Detect which cell encompasses the target text, then output its [x, y] center coordinate. 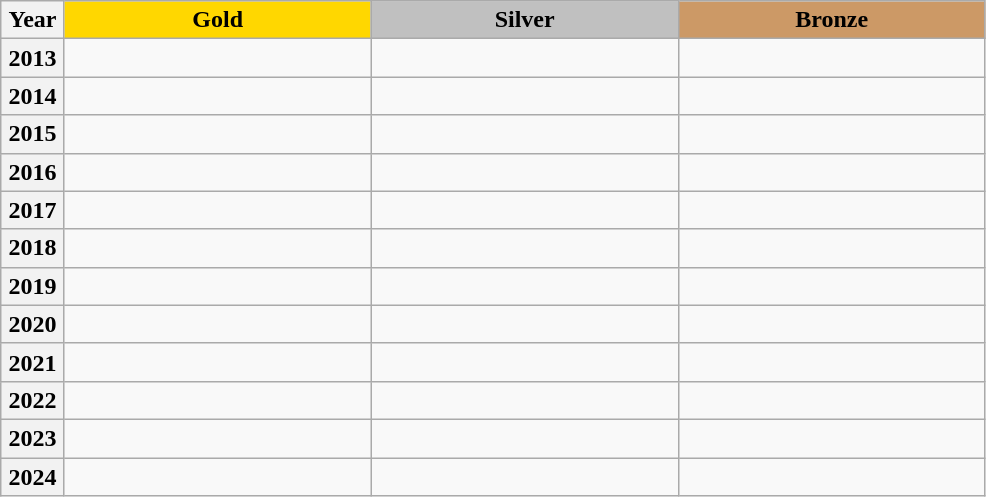
2013 [32, 58]
Gold [218, 20]
2022 [32, 400]
Silver [524, 20]
2016 [32, 172]
2015 [32, 134]
2019 [32, 286]
2017 [32, 210]
2020 [32, 324]
Year [32, 20]
Bronze [832, 20]
2018 [32, 248]
2021 [32, 362]
2023 [32, 438]
2014 [32, 96]
2024 [32, 477]
